Provide the (x, y) coordinate of the cell's center where the given text is located.  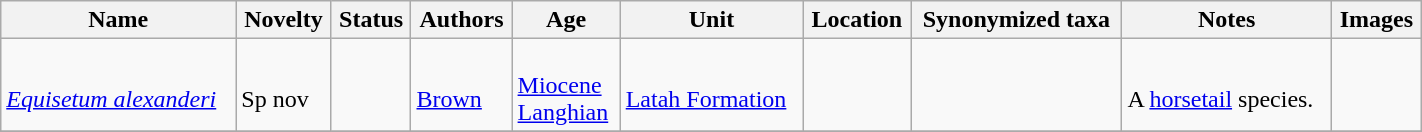
Notes (1226, 20)
Name (118, 20)
Equisetum alexanderi (118, 85)
Images (1376, 20)
Authors (462, 20)
A horsetail species. (1226, 85)
Age (566, 20)
Synonymized taxa (1016, 20)
Latah Formation (712, 85)
Status (371, 20)
Sp nov (284, 85)
Brown (462, 85)
MioceneLanghian (566, 85)
Novelty (284, 20)
Location (857, 20)
Unit (712, 20)
